Detect which cell encompasses the target text, then output its [X, Y] center coordinate. 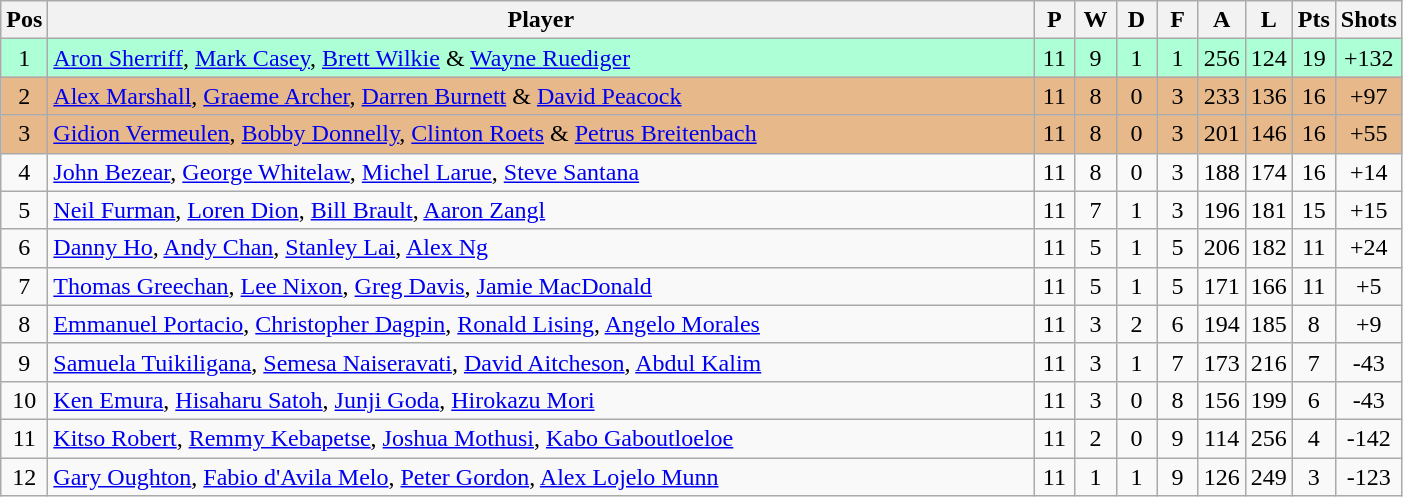
166 [1268, 286]
Player [541, 20]
P [1054, 20]
173 [1222, 362]
A [1222, 20]
Shots [1368, 20]
114 [1222, 438]
Aron Sherriff, Mark Casey, Brett Wilkie & Wayne Ruediger [541, 58]
216 [1268, 362]
Alex Marshall, Graeme Archer, Darren Burnett & David Peacock [541, 96]
Pts [1314, 20]
Gary Oughton, Fabio d'Avila Melo, Peter Gordon, Alex Lojelo Munn [541, 477]
+14 [1368, 172]
Emmanuel Portacio, Christopher Dagpin, Ronald Lising, Angelo Morales [541, 324]
233 [1222, 96]
W [1096, 20]
+9 [1368, 324]
Neil Furman, Loren Dion, Bill Brault, Aaron Zangl [541, 210]
136 [1268, 96]
Pos [24, 20]
185 [1268, 324]
12 [24, 477]
+5 [1368, 286]
+24 [1368, 248]
206 [1222, 248]
146 [1268, 134]
+15 [1368, 210]
174 [1268, 172]
John Bezear, George Whitelaw, Michel Larue, Steve Santana [541, 172]
15 [1314, 210]
126 [1222, 477]
171 [1222, 286]
F [1178, 20]
Thomas Greechan, Lee Nixon, Greg Davis, Jamie MacDonald [541, 286]
L [1268, 20]
+55 [1368, 134]
-123 [1368, 477]
Samuela Tuikiligana, Semesa Naiseravati, David Aitcheson, Abdul Kalim [541, 362]
10 [24, 400]
Danny Ho, Andy Chan, Stanley Lai, Alex Ng [541, 248]
D [1136, 20]
19 [1314, 58]
Kitso Robert, Remmy Kebapetse, Joshua Mothusi, Kabo Gaboutloeloe [541, 438]
196 [1222, 210]
Gidion Vermeulen, Bobby Donnelly, Clinton Roets & Petrus Breitenbach [541, 134]
181 [1268, 210]
194 [1222, 324]
201 [1222, 134]
188 [1222, 172]
199 [1268, 400]
+132 [1368, 58]
124 [1268, 58]
156 [1222, 400]
182 [1268, 248]
249 [1268, 477]
-142 [1368, 438]
+97 [1368, 96]
Ken Emura, Hisaharu Satoh, Junji Goda, Hirokazu Mori [541, 400]
